Return the (X, Y) coordinate for the center point of the cell that contains the specified text.  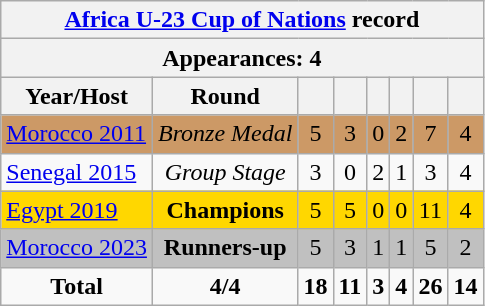
Africa U-23 Cup of Nations record (242, 20)
Egypt 2019 (77, 210)
Morocco 2023 (77, 248)
Runners-up (224, 248)
4/4 (224, 286)
7 (430, 134)
Year/Host (77, 96)
Appearances: 4 (242, 58)
Champions (224, 210)
Total (77, 286)
Group Stage (224, 172)
Round (224, 96)
26 (430, 286)
Bronze Medal (224, 134)
Senegal 2015 (77, 172)
18 (316, 286)
14 (466, 286)
Morocco 2011 (77, 134)
